For the text-containing cell, return its midpoint in (X, Y) coordinate format. 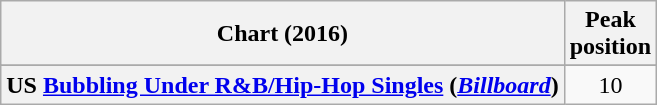
Chart (2016) (282, 34)
Peak position (610, 34)
US Bubbling Under R&B/Hip-Hop Singles (Billboard) (282, 85)
10 (610, 85)
